Find where the given text appears and provide that cell's center as [X, Y] coordinate. 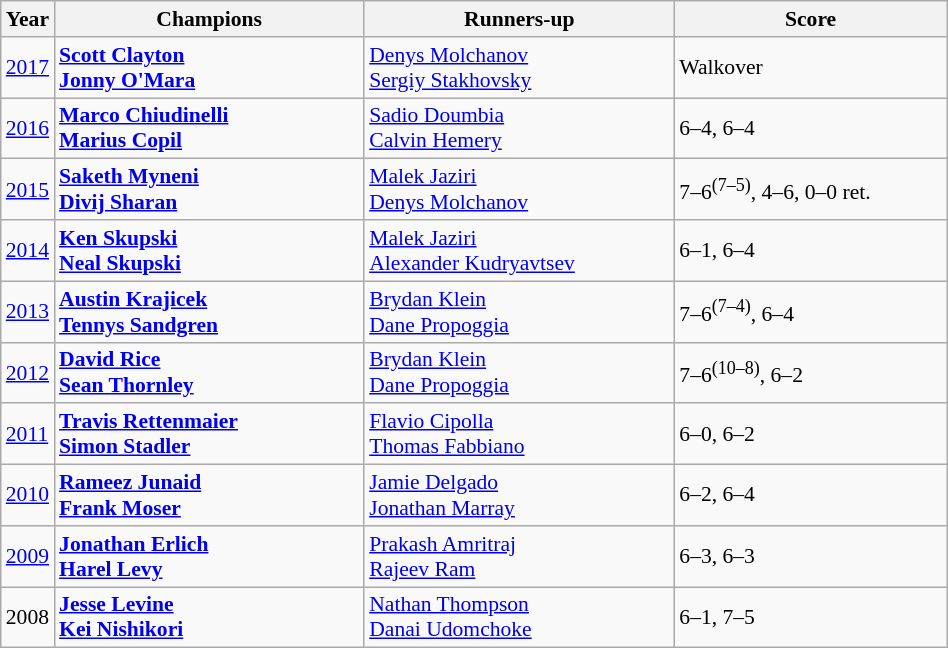
Travis Rettenmaier Simon Stadler [209, 434]
2017 [28, 68]
Marco Chiudinelli Marius Copil [209, 128]
Prakash Amritraj Rajeev Ram [519, 556]
Malek Jaziri Denys Molchanov [519, 190]
6–3, 6–3 [810, 556]
2014 [28, 250]
Ken Skupski Neal Skupski [209, 250]
2009 [28, 556]
2016 [28, 128]
Saketh Myneni Divij Sharan [209, 190]
Flavio Cipolla Thomas Fabbiano [519, 434]
6–2, 6–4 [810, 496]
Walkover [810, 68]
Austin Krajicek Tennys Sandgren [209, 312]
6–0, 6–2 [810, 434]
Score [810, 19]
Sadio Doumbia Calvin Hemery [519, 128]
Rameez Junaid Frank Moser [209, 496]
Runners-up [519, 19]
2013 [28, 312]
7–6(7–4), 6–4 [810, 312]
Scott Clayton Jonny O'Mara [209, 68]
2012 [28, 372]
6–4, 6–4 [810, 128]
David Rice Sean Thornley [209, 372]
2015 [28, 190]
Malek Jaziri Alexander Kudryavtsev [519, 250]
Jesse Levine Kei Nishikori [209, 618]
Champions [209, 19]
2011 [28, 434]
Nathan Thompson Danai Udomchoke [519, 618]
2010 [28, 496]
Year [28, 19]
2008 [28, 618]
6–1, 6–4 [810, 250]
Jamie Delgado Jonathan Marray [519, 496]
7–6(7–5), 4–6, 0–0 ret. [810, 190]
6–1, 7–5 [810, 618]
Jonathan Erlich Harel Levy [209, 556]
7–6(10–8), 6–2 [810, 372]
Denys Molchanov Sergiy Stakhovsky [519, 68]
